Extract the [X, Y] coordinate from the center of the cell holding the provided text.  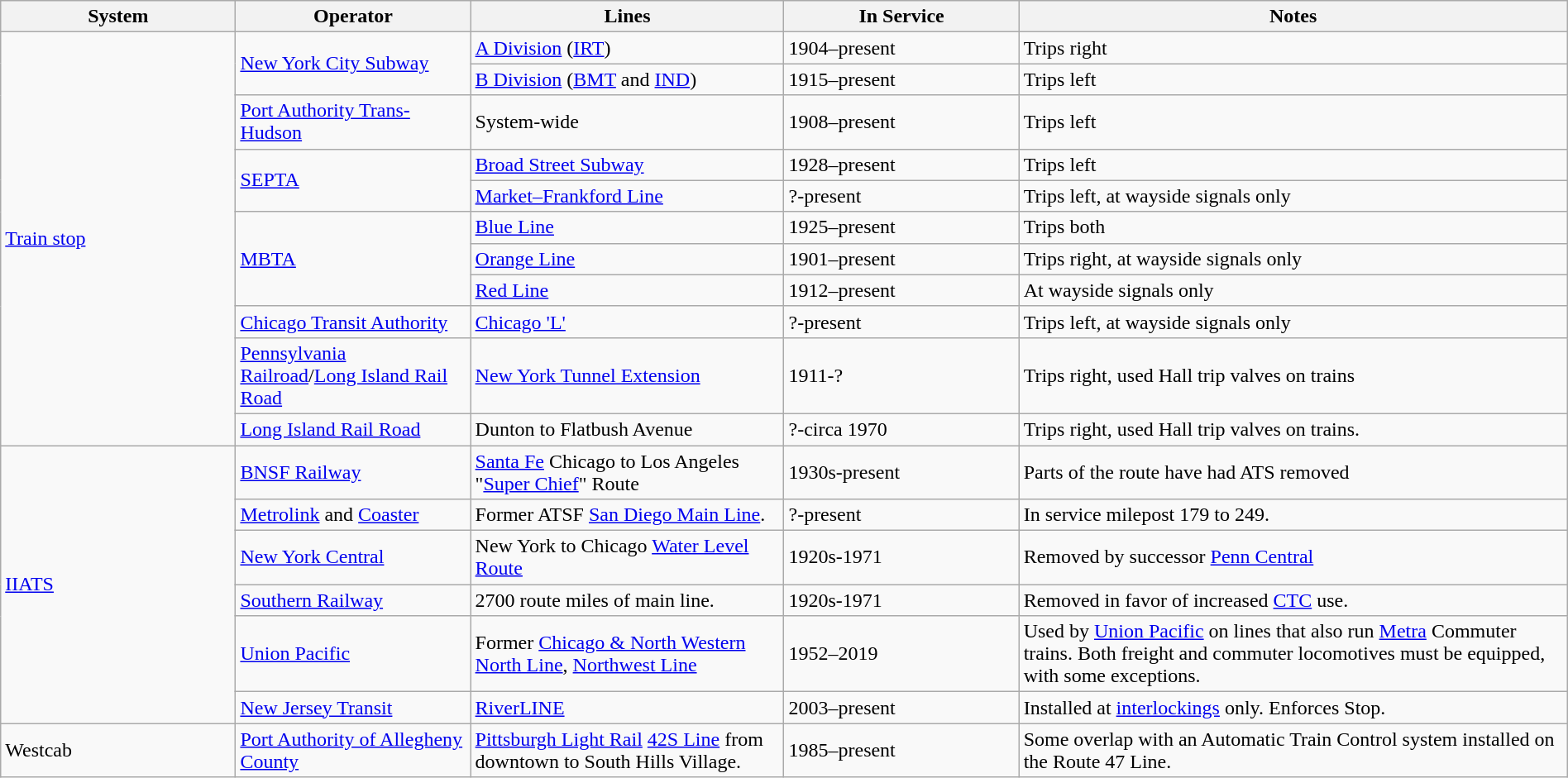
System-wide [627, 122]
Union Pacific [353, 654]
Chicago Transit Authority [353, 322]
At wayside signals only [1293, 290]
Westcab [118, 751]
1952–2019 [901, 654]
B Division (BMT and IND) [627, 79]
Used by Union Pacific on lines that also run Metra Commuter trains. Both freight and commuter locomotives must be equipped, with some exceptions. [1293, 654]
1928–present [901, 165]
2003–present [901, 708]
Former ATSF San Diego Main Line. [627, 515]
Former Chicago & North Western North Line, Northwest Line [627, 654]
New York Tunnel Extension [627, 375]
IIATS [118, 584]
1912–present [901, 290]
?-circa 1970 [901, 429]
In Service [901, 17]
Orange Line [627, 259]
Notes [1293, 17]
Blue Line [627, 227]
1930s-present [901, 471]
1985–present [901, 751]
Lines [627, 17]
New York Central [353, 557]
MBTA [353, 259]
New Jersey Transit [353, 708]
1911-? [901, 375]
RiverLINE [627, 708]
In service milepost 179 to 249. [1293, 515]
1915–present [901, 79]
Removed by successor Penn Central [1293, 557]
Port Authority Trans-Hudson [353, 122]
System [118, 17]
Dunton to Flatbush Avenue [627, 429]
1901–present [901, 259]
Port Authority of Allegheny County [353, 751]
Trips right [1293, 48]
1904–present [901, 48]
Chicago 'L' [627, 322]
Trips right, used Hall trip valves on trains. [1293, 429]
Parts of the route have had ATS removed [1293, 471]
Operator [353, 17]
Long Island Rail Road [353, 429]
Pittsburgh Light Rail 42S Line from downtown to South Hills Village. [627, 751]
Trips both [1293, 227]
Market–Frankford Line [627, 196]
A Division (IRT) [627, 48]
Trips right, used Hall trip valves on trains [1293, 375]
New York to Chicago Water Level Route [627, 557]
Pennsylvania Railroad/Long Island Rail Road [353, 375]
SEPTA [353, 180]
2700 route miles of main line. [627, 600]
Metrolink and Coaster [353, 515]
Train stop [118, 239]
Red Line [627, 290]
Broad Street Subway [627, 165]
Santa Fe Chicago to Los Angeles "Super Chief" Route [627, 471]
BNSF Railway [353, 471]
Installed at interlockings only. Enforces Stop. [1293, 708]
Removed in favor of increased CTC use. [1293, 600]
1908–present [901, 122]
1925–present [901, 227]
Trips right, at wayside signals only [1293, 259]
Some overlap with an Automatic Train Control system installed on the Route 47 Line. [1293, 751]
Southern Railway [353, 600]
New York City Subway [353, 64]
